Search for the cell housing the specified text and yield its [x, y] center coordinate. 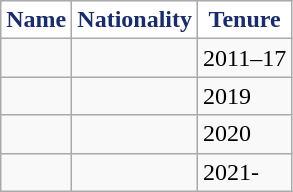
2020 [245, 134]
2019 [245, 96]
2021- [245, 172]
2011–17 [245, 58]
Name [36, 20]
Nationality [135, 20]
Tenure [245, 20]
